Return [x, y] of the center of cell containing provided text 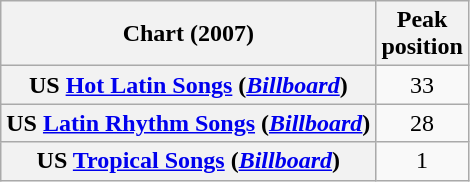
33 [422, 85]
Peakposition [422, 34]
1 [422, 161]
US Latin Rhythm Songs (Billboard) [188, 123]
Chart (2007) [188, 34]
28 [422, 123]
US Tropical Songs (Billboard) [188, 161]
US Hot Latin Songs (Billboard) [188, 85]
